Identify which cell holds the provided text, then report its [X, Y] central coordinate. 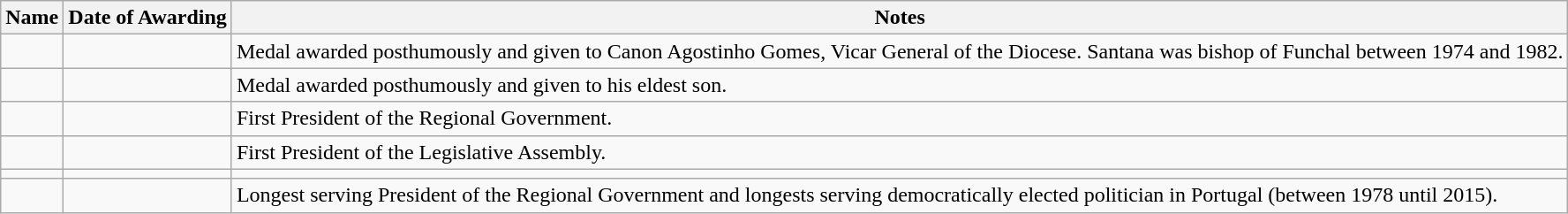
Notes [900, 18]
Medal awarded posthumously and given to Canon Agostinho Gomes, Vicar General of the Diocese. Santana was bishop of Funchal between 1974 and 1982. [900, 51]
Longest serving President of the Regional Government and longests serving democratically elected politician in Portugal (between 1978 until 2015). [900, 195]
Medal awarded posthumously and given to his eldest son. [900, 85]
First President of the Legislative Assembly. [900, 152]
Name [32, 18]
First President of the Regional Government. [900, 118]
Date of Awarding [148, 18]
